Search for the cell housing the specified text and yield its (X, Y) center coordinate. 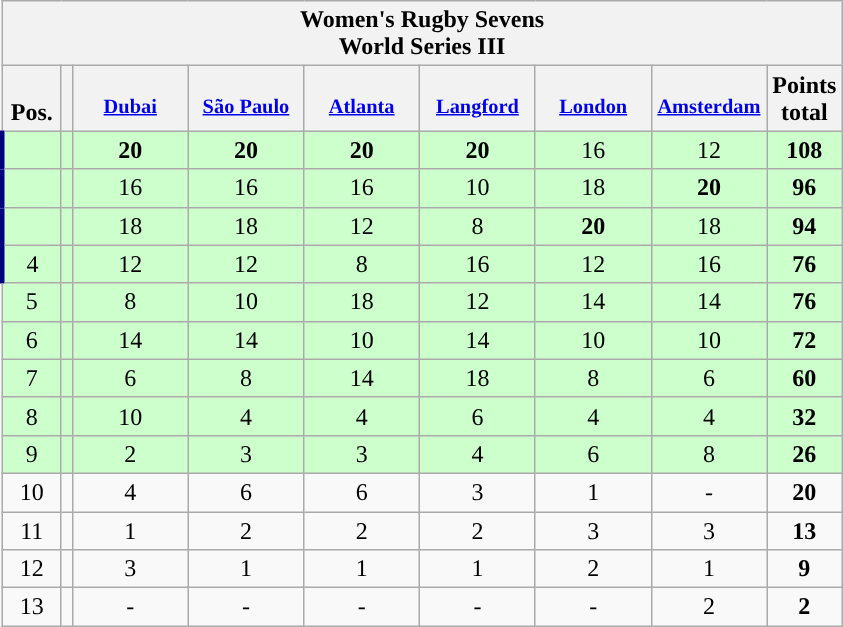
94 (804, 226)
11 (32, 531)
Dubai (130, 98)
7 (32, 378)
32 (804, 416)
Women's Rugby SevensWorld Series III (422, 34)
5 (32, 302)
60 (804, 378)
72 (804, 340)
Amsterdam (709, 98)
26 (804, 454)
London (593, 98)
Langford (478, 98)
São Paulo (246, 98)
108 (804, 150)
Pos. (32, 98)
Atlanta (362, 98)
96 (804, 188)
Pointstotal (804, 98)
